Provide the (x, y) coordinate of the cell's center where the given text is located.  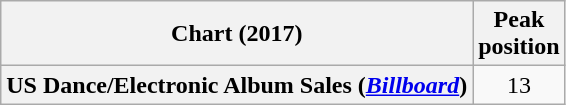
Chart (2017) (237, 34)
13 (519, 85)
Peakposition (519, 34)
US Dance/Electronic Album Sales (Billboard) (237, 85)
